Locate the cell with the specified text and output its (x, y) center coordinate. 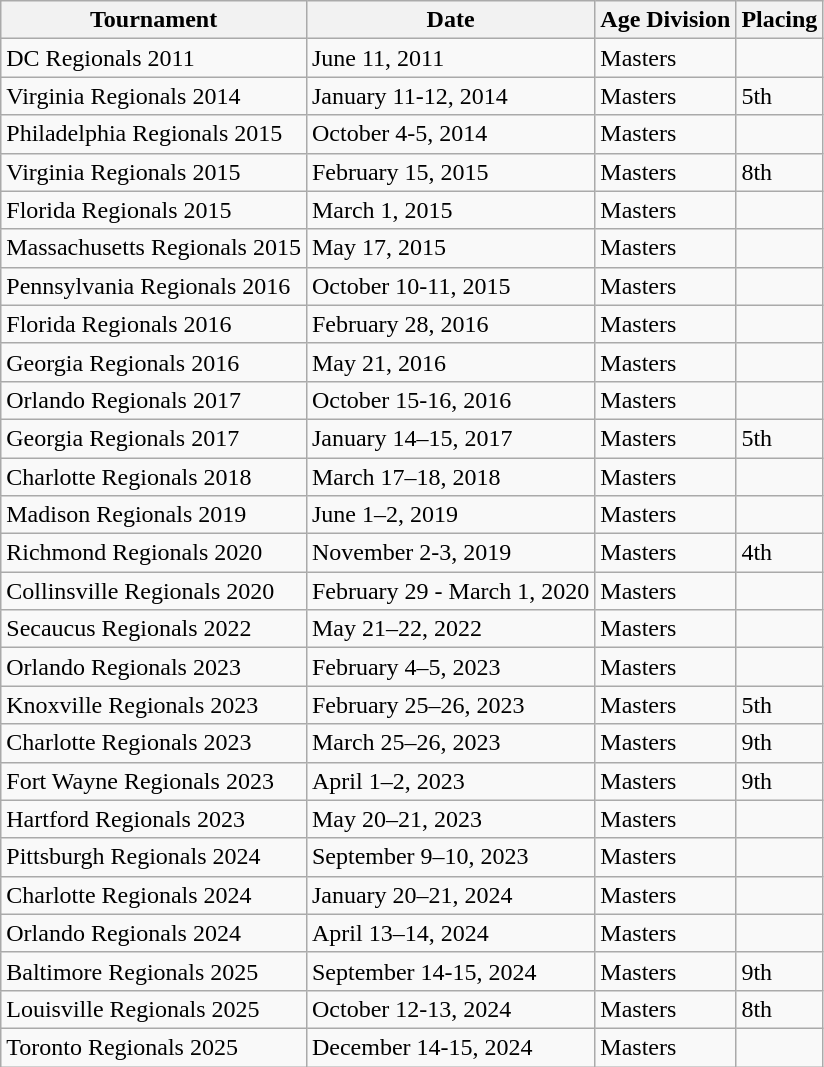
March 25–26, 2023 (450, 743)
May 21, 2016 (450, 362)
May 17, 2015 (450, 248)
Charlotte Regionals 2018 (154, 477)
Virginia Regionals 2014 (154, 96)
Tournament (154, 20)
Louisville Regionals 2025 (154, 1009)
Age Division (666, 20)
Georgia Regionals 2016 (154, 362)
Pittsburgh Regionals 2024 (154, 857)
Charlotte Regionals 2024 (154, 895)
October 12-13, 2024 (450, 1009)
May 21–22, 2022 (450, 629)
December 14-15, 2024 (450, 1047)
Pennsylvania Regionals 2016 (154, 286)
March 1, 2015 (450, 210)
4th (780, 553)
May 20–21, 2023 (450, 819)
October 15-16, 2016 (450, 400)
October 4-5, 2014 (450, 134)
Placing (780, 20)
Philadelphia Regionals 2015 (154, 134)
Richmond Regionals 2020 (154, 553)
Charlotte Regionals 2023 (154, 743)
Madison Regionals 2019 (154, 515)
April 13–14, 2024 (450, 933)
March 17–18, 2018 (450, 477)
October 10-11, 2015 (450, 286)
Orlando Regionals 2024 (154, 933)
Knoxville Regionals 2023 (154, 705)
Hartford Regionals 2023 (154, 819)
February 15, 2015 (450, 172)
Toronto Regionals 2025 (154, 1047)
Florida Regionals 2015 (154, 210)
February 28, 2016 (450, 324)
Secaucus Regionals 2022 (154, 629)
January 11-12, 2014 (450, 96)
Virginia Regionals 2015 (154, 172)
February 4–5, 2023 (450, 667)
Date (450, 20)
February 29 - March 1, 2020 (450, 591)
Orlando Regionals 2017 (154, 400)
November 2-3, 2019 (450, 553)
Georgia Regionals 2017 (154, 438)
June 11, 2011 (450, 58)
Baltimore Regionals 2025 (154, 971)
Collinsville Regionals 2020 (154, 591)
September 14-15, 2024 (450, 971)
April 1–2, 2023 (450, 781)
February 25–26, 2023 (450, 705)
January 20–21, 2024 (450, 895)
Fort Wayne Regionals 2023 (154, 781)
Florida Regionals 2016 (154, 324)
DC Regionals 2011 (154, 58)
June 1–2, 2019 (450, 515)
September 9–10, 2023 (450, 857)
January 14–15, 2017 (450, 438)
Orlando Regionals 2023 (154, 667)
Massachusetts Regionals 2015 (154, 248)
